Detect which cell encompasses the target text, then output its [X, Y] center coordinate. 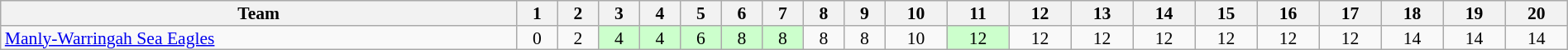
7 [783, 13]
6 [742, 13]
11 [978, 13]
10 [916, 13]
12 [1040, 13]
16 [1288, 13]
3 [619, 13]
4 [660, 13]
14 [1164, 13]
2 [578, 13]
1 [538, 13]
17 [1350, 13]
20 [1537, 13]
13 [1102, 13]
Team [259, 13]
8 [824, 13]
18 [1413, 13]
9 [865, 13]
19 [1474, 13]
15 [1226, 13]
5 [701, 13]
